From the cell containing the given text, extract its center point as [x, y] coordinate. 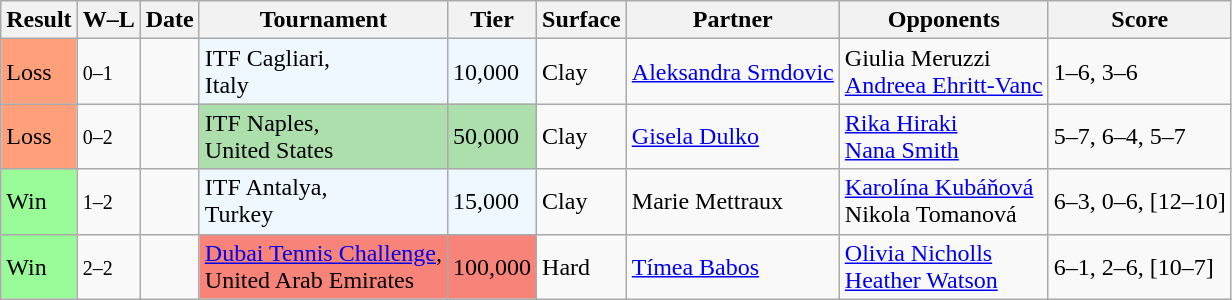
0–2 [108, 136]
100,000 [492, 266]
2–2 [108, 266]
Result [39, 20]
Rika Hiraki Nana Smith [944, 136]
Giulia Meruzzi Andreea Ehritt-Vanc [944, 72]
Surface [582, 20]
Karolína Kubáňová Nikola Tomanová [944, 202]
Dubai Tennis Challenge, United Arab Emirates [323, 266]
Opponents [944, 20]
5–7, 6–4, 5–7 [1140, 136]
50,000 [492, 136]
Tournament [323, 20]
Hard [582, 266]
Aleksandra Srndovic [732, 72]
ITF Antalya, Turkey [323, 202]
Tier [492, 20]
15,000 [492, 202]
ITF Cagliari, Italy [323, 72]
Tímea Babos [732, 266]
1–2 [108, 202]
6–1, 2–6, [10–7] [1140, 266]
Date [170, 20]
Gisela Dulko [732, 136]
Partner [732, 20]
Olivia Nicholls Heather Watson [944, 266]
10,000 [492, 72]
6–3, 0–6, [12–10] [1140, 202]
W–L [108, 20]
Score [1140, 20]
0–1 [108, 72]
Marie Mettraux [732, 202]
ITF Naples, United States [323, 136]
1–6, 3–6 [1140, 72]
